Identify which cell holds the provided text, then report its [x, y] central coordinate. 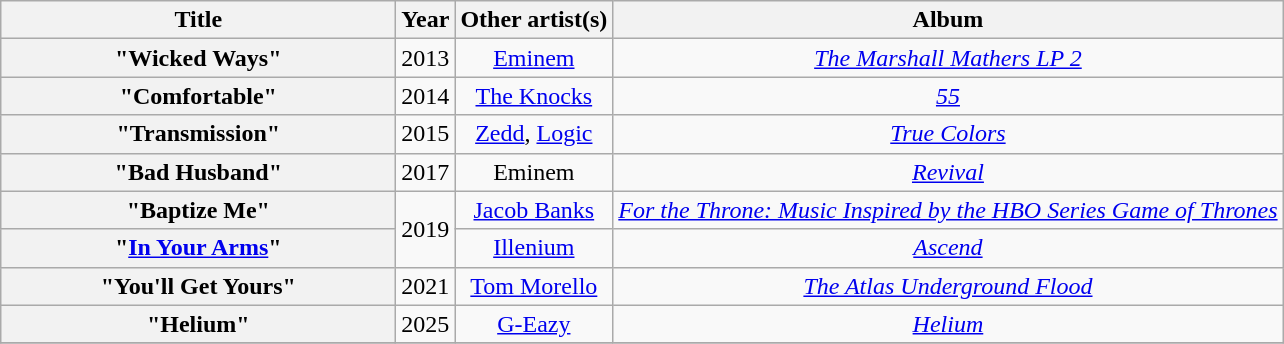
2021 [426, 286]
"You'll Get Yours" [198, 286]
2014 [426, 96]
2015 [426, 134]
2025 [426, 324]
"Baptize Me" [198, 210]
Year [426, 20]
Title [198, 20]
True Colors [948, 134]
"Bad Husband" [198, 172]
The Knocks [534, 96]
Illenium [534, 248]
2013 [426, 58]
Tom Morello [534, 286]
55 [948, 96]
Other artist(s) [534, 20]
Ascend [948, 248]
2017 [426, 172]
"Comfortable" [198, 96]
Jacob Banks [534, 210]
G-Eazy [534, 324]
"Helium" [198, 324]
The Atlas Underground Flood [948, 286]
"Wicked Ways" [198, 58]
Album [948, 20]
2019 [426, 229]
The Marshall Mathers LP 2 [948, 58]
Zedd, Logic [534, 134]
"Transmission" [198, 134]
For the Throne: Music Inspired by the HBO Series Game of Thrones [948, 210]
Revival [948, 172]
Helium [948, 324]
"In Your Arms" [198, 248]
